Output the (x, y) coordinate of the center of the cell containing the given text.  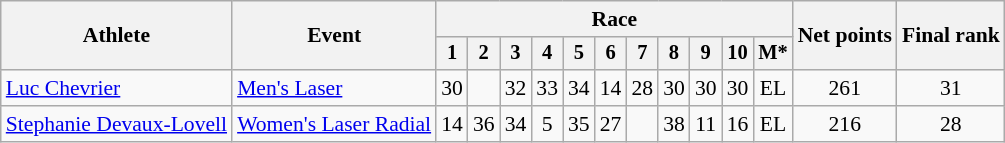
10 (738, 54)
32 (516, 88)
36 (484, 124)
9 (706, 54)
1 (452, 54)
Women's Laser Radial (334, 124)
11 (706, 124)
2 (484, 54)
35 (579, 124)
4 (547, 54)
38 (674, 124)
Men's Laser (334, 88)
3 (516, 54)
Stephanie Devaux-Lovell (116, 124)
Luc Chevrier (116, 88)
31 (951, 88)
216 (845, 124)
261 (845, 88)
Race (614, 19)
33 (547, 88)
M* (772, 54)
8 (674, 54)
Event (334, 36)
Athlete (116, 36)
Net points (845, 36)
Final rank (951, 36)
16 (738, 124)
6 (611, 54)
7 (642, 54)
27 (611, 124)
